Identify which cell holds the provided text, then report its (X, Y) central coordinate. 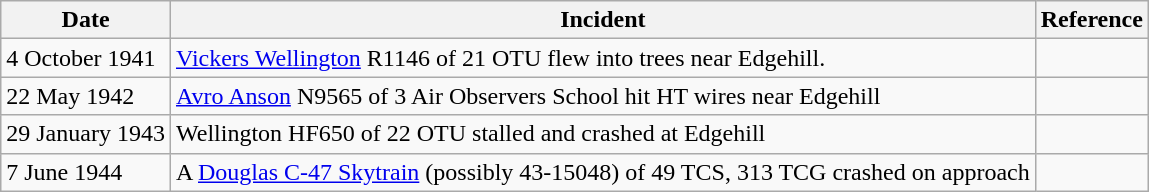
Date (86, 20)
22 May 1942 (86, 96)
29 January 1943 (86, 134)
Reference (1092, 20)
4 October 1941 (86, 58)
Incident (602, 20)
Vickers Wellington R1146 of 21 OTU flew into trees near Edgehill. (602, 58)
Avro Anson N9565 of 3 Air Observers School hit HT wires near Edgehill (602, 96)
A Douglas C-47 Skytrain (possibly 43-15048) of 49 TCS, 313 TCG crashed on approach (602, 172)
Wellington HF650 of 22 OTU stalled and crashed at Edgehill (602, 134)
7 June 1944 (86, 172)
